Pinpoint the cell where the given text exists, returning its [X, Y] midpoint coordinate. 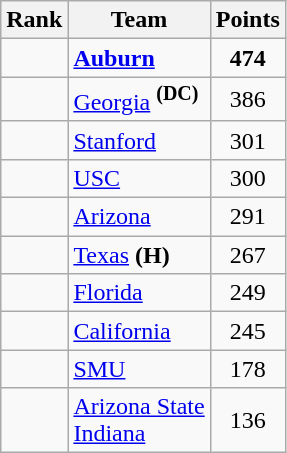
California [139, 331]
249 [248, 293]
Auburn [139, 58]
Team [139, 20]
136 [248, 420]
291 [248, 217]
245 [248, 331]
Stanford [139, 140]
USC [139, 178]
Rank [34, 20]
178 [248, 369]
Points [248, 20]
474 [248, 58]
Texas (H) [139, 255]
Arizona [139, 217]
386 [248, 100]
267 [248, 255]
Florida [139, 293]
300 [248, 178]
Georgia (DC) [139, 100]
Arizona StateIndiana [139, 420]
301 [248, 140]
SMU [139, 369]
